Scan for the cell matching the given text and deliver its [x, y] coordinate at center. 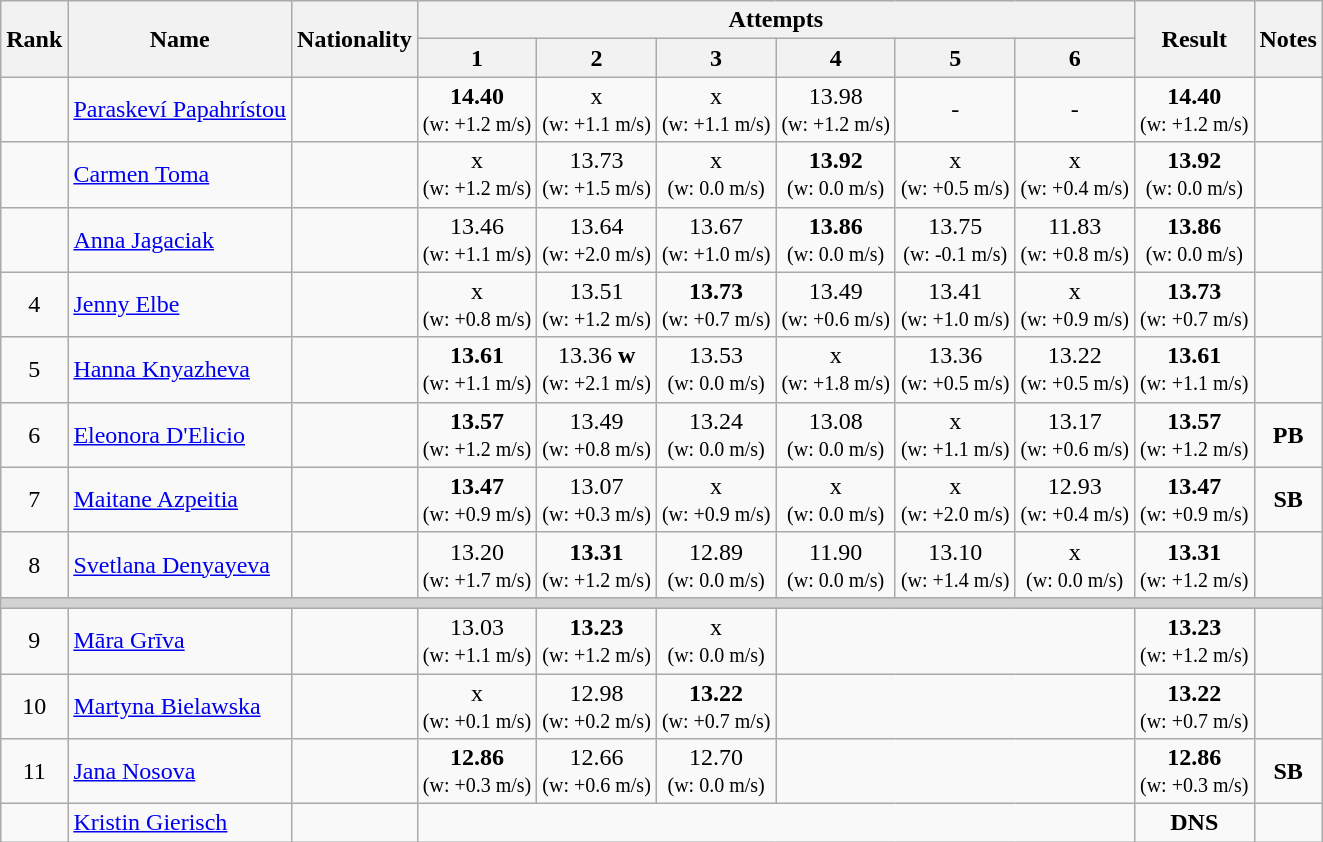
Carmen Toma [180, 174]
DNS [1194, 823]
13.20 (w: +1.7 m/s) [477, 564]
13.17 (w: +0.6 m/s) [1075, 434]
11.83 (w: +0.8 m/s) [1075, 240]
Rank [34, 39]
13.46 (w: +1.1 m/s) [477, 240]
Maitane Azpeitia [180, 500]
Attempts [776, 20]
13.64 (w: +2.0 m/s) [597, 240]
Māra Grīva [180, 640]
x (w: +1.8 m/s) [836, 370]
12.66 (w: +0.6 m/s) [597, 772]
x (w: +0.8 m/s) [477, 304]
13.49 (w: +0.6 m/s) [836, 304]
Notes [1288, 39]
Anna Jagaciak [180, 240]
13.53 (w: 0.0 m/s) [716, 370]
13.22 (w: +0.5 m/s) [1075, 370]
13.67 (w: +1.0 m/s) [716, 240]
Result [1194, 39]
2 [597, 58]
10 [34, 706]
x (w: +1.2 m/s) [477, 174]
12.70 (w: 0.0 m/s) [716, 772]
x (w: +0.5 m/s) [955, 174]
13.10 (w: +1.4 m/s) [955, 564]
12.98 (w: +0.2 m/s) [597, 706]
13.07 (w: +0.3 m/s) [597, 500]
13.08 (w: 0.0 m/s) [836, 434]
Martyna Bielawska [180, 706]
13.49 (w: +0.8 m/s) [597, 434]
3 [716, 58]
13.36 w (w: +2.1 m/s) [597, 370]
13.51 (w: +1.2 m/s) [597, 304]
x (w: +2.0 m/s) [955, 500]
13.36 (w: +0.5 m/s) [955, 370]
13.24 (w: 0.0 m/s) [716, 434]
1 [477, 58]
Jenny Elbe [180, 304]
13.75 (w: -0.1 m/s) [955, 240]
Svetlana Denyayeva [180, 564]
9 [34, 640]
13.98 (w: +1.2 m/s) [836, 110]
12.89 (w: 0.0 m/s) [716, 564]
8 [34, 564]
13.03 (w: +1.1 m/s) [477, 640]
Jana Nosova [180, 772]
12.93 (w: +0.4 m/s) [1075, 500]
Paraskeví Papahrístou [180, 110]
7 [34, 500]
11 [34, 772]
Kristin Gierisch [180, 823]
PB [1288, 434]
x (w: +0.4 m/s) [1075, 174]
11.90 (w: 0.0 m/s) [836, 564]
13.73 (w: +1.5 m/s) [597, 174]
Hanna Knyazheva [180, 370]
Nationality [355, 39]
Eleonora D'Elicio [180, 434]
x (w: +0.1 m/s) [477, 706]
13.41 (w: +1.0 m/s) [955, 304]
Name [180, 39]
